Return (X, Y) of the center of cell containing provided text 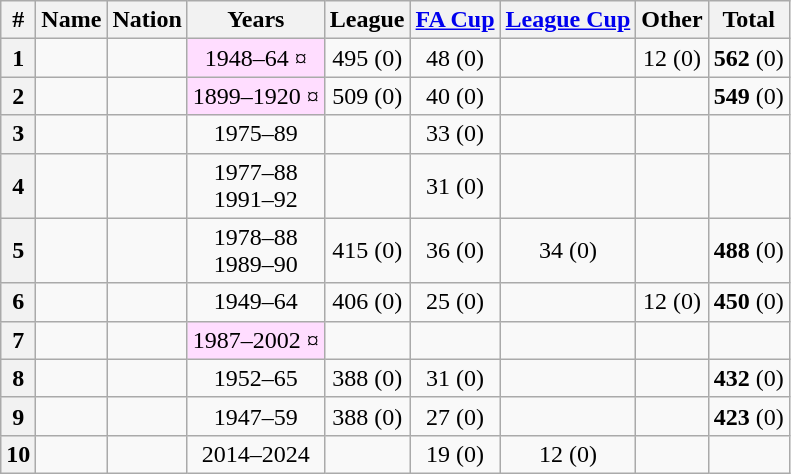
415 (0) (367, 250)
450 (0) (748, 302)
3 (18, 134)
Total (748, 20)
1978–881989–90 (256, 250)
1949–64 (256, 302)
Name (72, 20)
19 (0) (455, 454)
Other (672, 20)
1987–2002 ¤ (256, 340)
1975–89 (256, 134)
1947–59 (256, 416)
2014–2024 (256, 454)
7 (18, 340)
1899–1920 ¤ (256, 96)
9 (18, 416)
Years (256, 20)
488 (0) (748, 250)
25 (0) (455, 302)
40 (0) (455, 96)
34 (0) (568, 250)
432 (0) (748, 378)
1948–64 ¤ (256, 58)
8 (18, 378)
1952–65 (256, 378)
406 (0) (367, 302)
5 (18, 250)
2 (18, 96)
1 (18, 58)
549 (0) (748, 96)
6 (18, 302)
562 (0) (748, 58)
# (18, 20)
495 (0) (367, 58)
48 (0) (455, 58)
League Cup (568, 20)
1977–881991–92 (256, 186)
10 (18, 454)
4 (18, 186)
League (367, 20)
33 (0) (455, 134)
FA Cup (455, 20)
509 (0) (367, 96)
Nation (147, 20)
27 (0) (455, 416)
423 (0) (748, 416)
36 (0) (455, 250)
